Capture the cell that displays the provided text and extract its [X, Y] central coordinate. 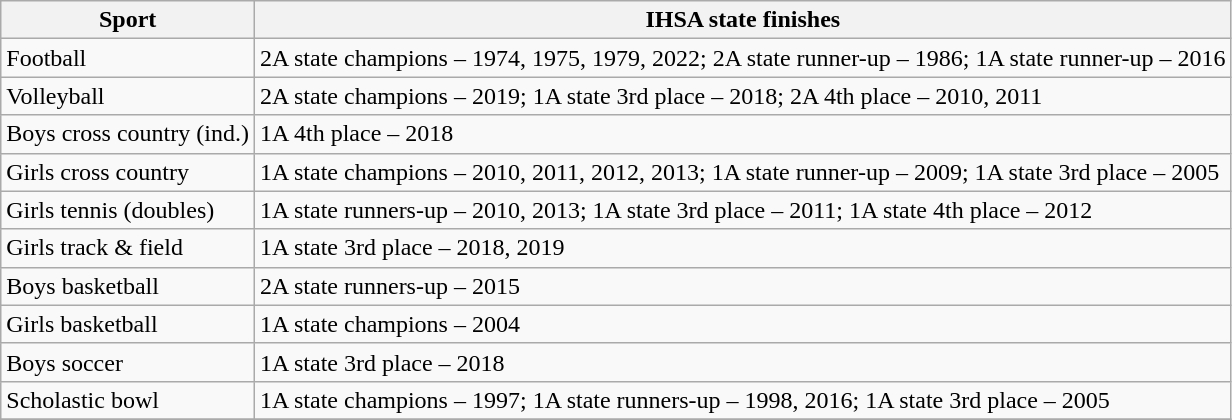
1A state champions – 1997; 1A state runners-up – 1998, 2016; 1A state 3rd place – 2005 [742, 400]
IHSA state finishes [742, 20]
Boys soccer [128, 362]
1A 4th place – 2018 [742, 134]
Girls basketball [128, 324]
2A state runners-up – 2015 [742, 286]
Boys cross country (ind.) [128, 134]
2A state champions – 1974, 1975, 1979, 2022; 2A state runner-up – 1986; 1A state runner-up – 2016 [742, 58]
Sport [128, 20]
2A state champions – 2019; 1A state 3rd place – 2018; 2A 4th place – 2010, 2011 [742, 96]
1A state champions – 2004 [742, 324]
Girls cross country [128, 172]
1A state champions – 2010, 2011, 2012, 2013; 1A state runner-up – 2009; 1A state 3rd place – 2005 [742, 172]
Volleyball [128, 96]
1A state runners-up – 2010, 2013; 1A state 3rd place – 2011; 1A state 4th place – 2012 [742, 210]
Scholastic bowl [128, 400]
Girls track & field [128, 248]
Football [128, 58]
Boys basketball [128, 286]
1A state 3rd place – 2018, 2019 [742, 248]
1A state 3rd place – 2018 [742, 362]
Girls tennis (doubles) [128, 210]
